From the cell containing the given text, extract its center point as [X, Y] coordinate. 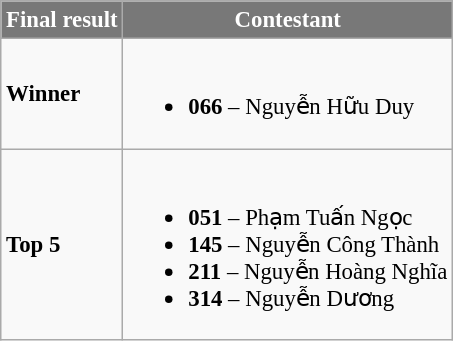
051 – Phạm Tuấn Ngọc145 – Nguyễn Công Thành211 – Nguyễn Hoàng Nghĩa314 – Nguyễn Dương [288, 244]
Final result [62, 20]
Contestant [288, 20]
Top 5 [62, 244]
066 – Nguyễn Hữu Duy [288, 94]
Winner [62, 94]
